Return (x, y) of the center of cell containing provided text 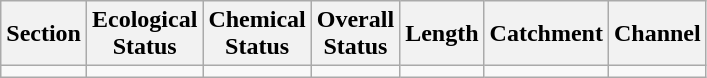
ChemicalStatus (257, 34)
Section (44, 34)
Length (442, 34)
Channel (657, 34)
Catchment (546, 34)
EcologicalStatus (144, 34)
OverallStatus (355, 34)
